For the text-containing cell, return its midpoint in [x, y] coordinate format. 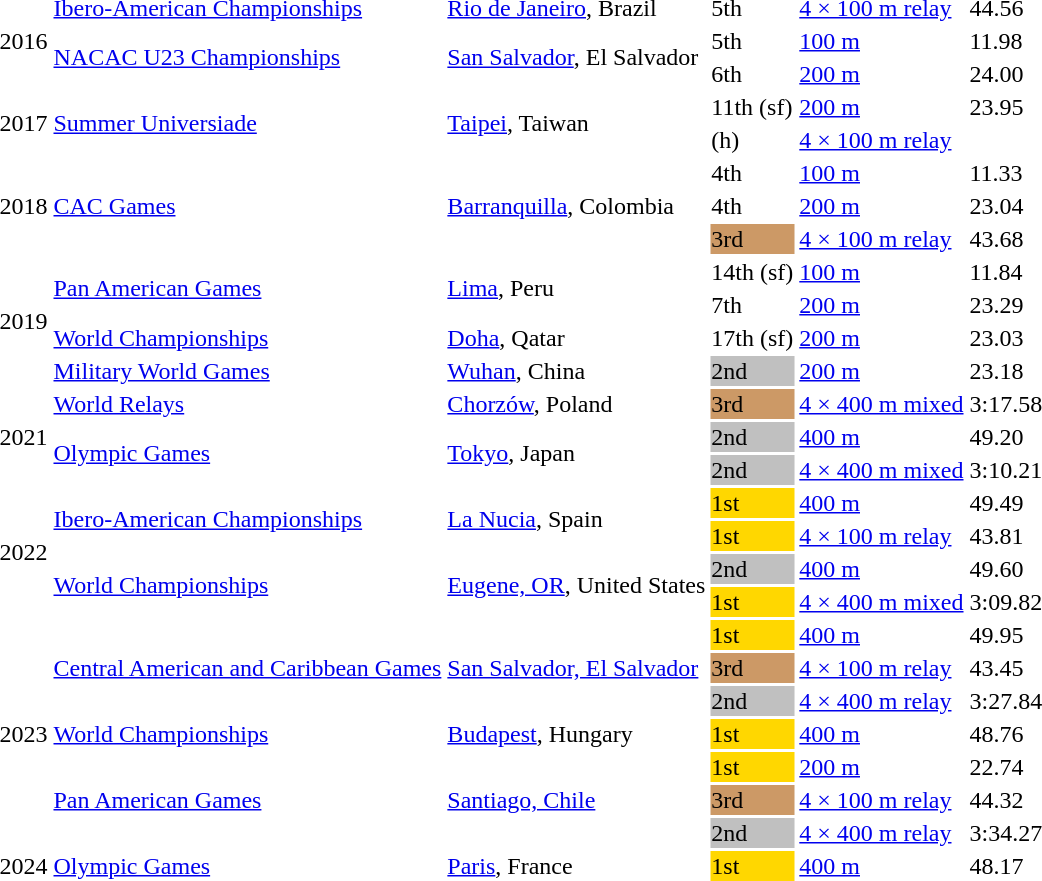
Wuhan, China [576, 371]
Eugene, OR, United States [576, 586]
Budapest, Hungary [576, 734]
NACAC U23 Championships [248, 58]
14th (sf) [752, 272]
17th (sf) [752, 338]
Paris, France [576, 866]
7th [752, 305]
6th [752, 74]
Tokyo, Japan [576, 454]
La Nucia, Spain [576, 520]
Ibero-American Championships [248, 520]
(h) [752, 140]
Central American and Caribbean Games [248, 668]
Doha, Qatar [576, 338]
Lima, Peru [576, 288]
CAC Games [248, 206]
5th [752, 41]
Taipei, Taiwan [576, 124]
World Relays [248, 404]
Santiago, Chile [576, 800]
11th (sf) [752, 107]
Military World Games [248, 371]
Summer Universiade [248, 124]
Chorzów, Poland [576, 404]
Barranquilla, Colombia [576, 206]
